Find where the given text appears and provide that cell's center as [x, y] coordinate. 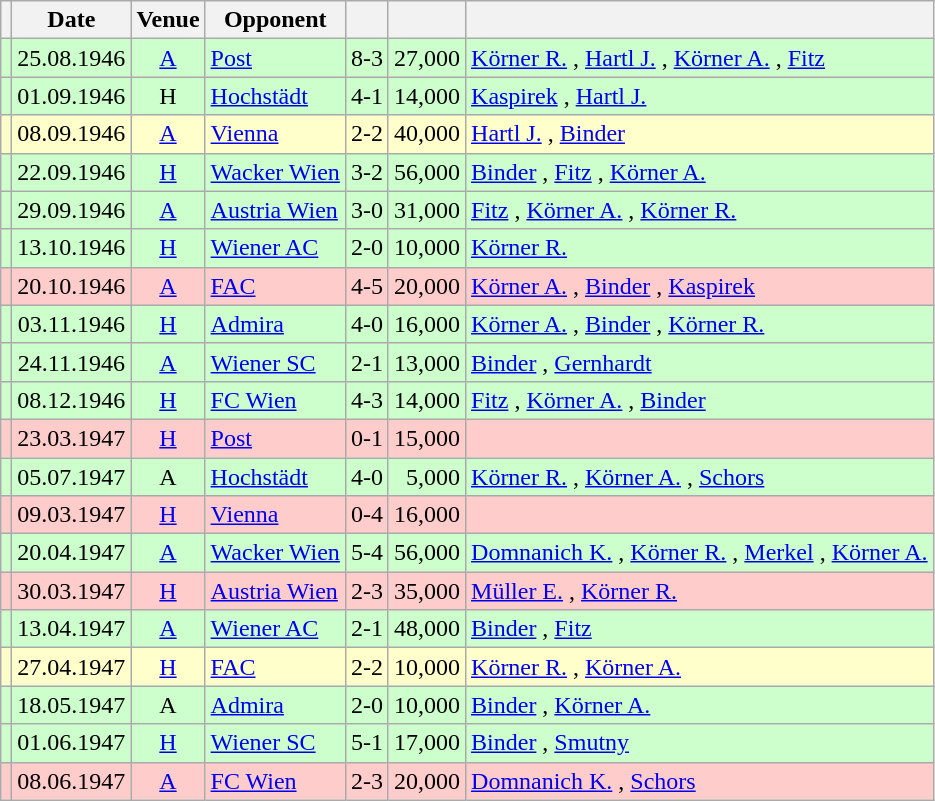
Binder , Smutny [700, 743]
Kaspirek , Hartl J. [700, 96]
3-0 [366, 210]
18.05.1947 [72, 705]
15,000 [426, 438]
3-2 [366, 172]
Körner A. , Binder , Körner R. [700, 324]
01.06.1947 [72, 743]
30.03.1947 [72, 591]
4-1 [366, 96]
Domnanich K. , Schors [700, 781]
05.07.1947 [72, 477]
Venue [168, 20]
25.08.1946 [72, 58]
Binder , Gernhardt [700, 362]
20.10.1946 [72, 286]
13.04.1947 [72, 629]
08.09.1946 [72, 134]
Domnanich K. , Körner R. , Merkel , Körner A. [700, 553]
Körner R. , Körner A. [700, 667]
03.11.1946 [72, 324]
08.12.1946 [72, 400]
Date [72, 20]
20.04.1947 [72, 553]
24.11.1946 [72, 362]
29.09.1946 [72, 210]
08.06.1947 [72, 781]
Körner R. [700, 248]
01.09.1946 [72, 96]
Binder , Fitz [700, 629]
13.10.1946 [72, 248]
Fitz , Körner A. , Binder [700, 400]
0-1 [366, 438]
Hartl J. , Binder [700, 134]
Binder , Fitz , Körner A. [700, 172]
40,000 [426, 134]
27.04.1947 [72, 667]
17,000 [426, 743]
13,000 [426, 362]
31,000 [426, 210]
5-4 [366, 553]
22.09.1946 [72, 172]
Opponent [275, 20]
0-4 [366, 515]
27,000 [426, 58]
Fitz , Körner A. , Körner R. [700, 210]
5,000 [426, 477]
4-5 [366, 286]
5-1 [366, 743]
35,000 [426, 591]
23.03.1947 [72, 438]
Körner R. , Körner A. , Schors [700, 477]
4-3 [366, 400]
48,000 [426, 629]
Körner R. , Hartl J. , Körner A. , Fitz [700, 58]
09.03.1947 [72, 515]
8-3 [366, 58]
Binder , Körner A. [700, 705]
Müller E. , Körner R. [700, 591]
Körner A. , Binder , Kaspirek [700, 286]
